Search for the cell housing the specified text and yield its (x, y) center coordinate. 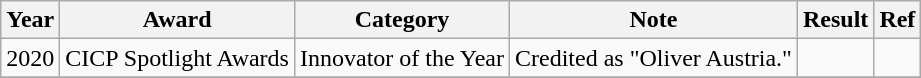
Innovator of the Year (402, 58)
2020 (30, 58)
Ref (898, 20)
Result (835, 20)
Award (178, 20)
CICP Spotlight Awards (178, 58)
Credited as "Oliver Austria." (654, 58)
Note (654, 20)
Category (402, 20)
Year (30, 20)
